Detect which cell encompasses the target text, then output its [x, y] center coordinate. 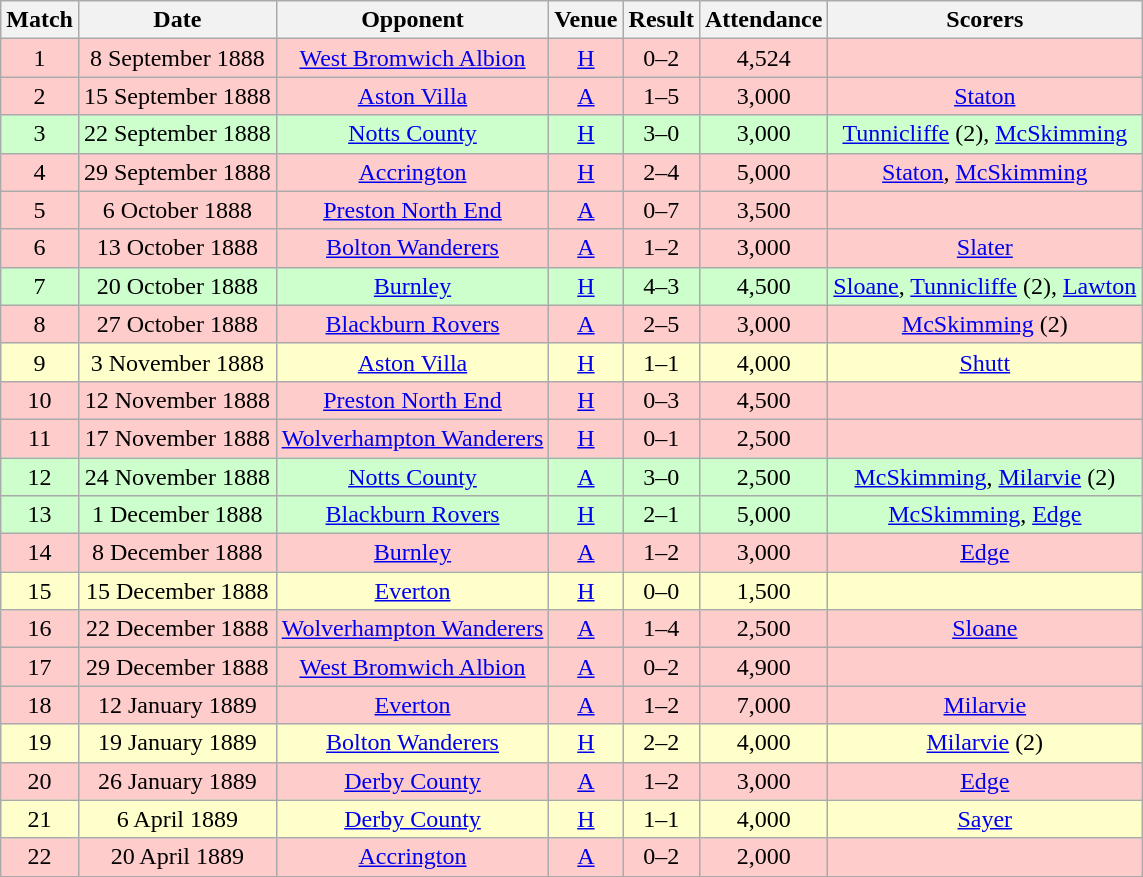
20 [40, 781]
17 [40, 667]
Staton [985, 96]
4,900 [763, 667]
0–3 [661, 400]
5 [40, 210]
4,524 [763, 58]
2–4 [661, 172]
27 October 1888 [177, 324]
11 [40, 438]
13 October 1888 [177, 248]
8 [40, 324]
12 [40, 477]
Sayer [985, 819]
Date [177, 20]
Result [661, 20]
15 [40, 591]
3 [40, 134]
8 September 1888 [177, 58]
21 [40, 819]
15 September 1888 [177, 96]
McSkimming, Edge [985, 515]
Sloane [985, 629]
17 November 1888 [177, 438]
Tunnicliffe (2), McSkimming [985, 134]
4–3 [661, 286]
20 April 1889 [177, 857]
12 January 1889 [177, 705]
4 [40, 172]
Shutt [985, 362]
Match [40, 20]
13 [40, 515]
2–5 [661, 324]
McSkimming (2) [985, 324]
20 October 1888 [177, 286]
2–1 [661, 515]
1–5 [661, 96]
McSkimming, Milarvie (2) [985, 477]
1 December 1888 [177, 515]
10 [40, 400]
0–7 [661, 210]
Milarvie (2) [985, 743]
6 April 1889 [177, 819]
29 December 1888 [177, 667]
Milarvie [985, 705]
2 [40, 96]
8 December 1888 [177, 553]
Slater [985, 248]
7,000 [763, 705]
22 December 1888 [177, 629]
29 September 1888 [177, 172]
Staton, McSkimming [985, 172]
3,500 [763, 210]
0–1 [661, 438]
Sloane, Tunnicliffe (2), Lawton [985, 286]
Venue [586, 20]
1 [40, 58]
0–0 [661, 591]
22 September 1888 [177, 134]
6 October 1888 [177, 210]
Scorers [985, 20]
7 [40, 286]
1,500 [763, 591]
2,000 [763, 857]
24 November 1888 [177, 477]
15 December 1888 [177, 591]
Attendance [763, 20]
Opponent [412, 20]
16 [40, 629]
3 November 1888 [177, 362]
2–2 [661, 743]
22 [40, 857]
18 [40, 705]
26 January 1889 [177, 781]
12 November 1888 [177, 400]
1–4 [661, 629]
6 [40, 248]
19 [40, 743]
9 [40, 362]
14 [40, 553]
19 January 1889 [177, 743]
